Pinpoint the cell where the given text exists, returning its [x, y] midpoint coordinate. 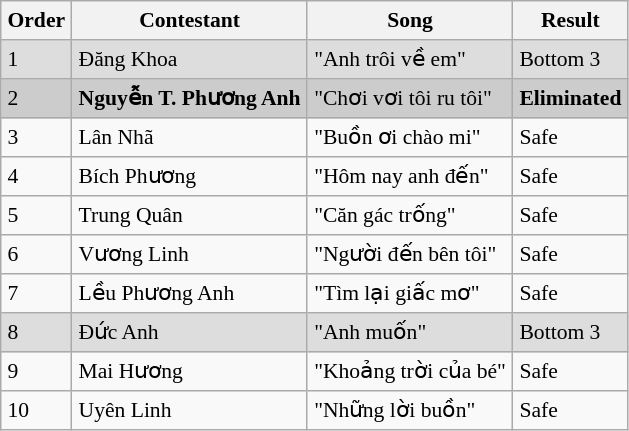
Trung Quân [190, 216]
Vương Linh [190, 254]
2 [36, 98]
"Khoảng trời của bé" [410, 372]
"Chơi vơi tôi ru tôi" [410, 98]
"Anh muốn" [410, 332]
Order [36, 20]
4 [36, 176]
"Những lời buồn" [410, 410]
"Người đến bên tôi" [410, 254]
"Hôm nay anh đến" [410, 176]
"Anh trôi về em" [410, 60]
10 [36, 410]
Đức Anh [190, 332]
5 [36, 216]
7 [36, 294]
Song [410, 20]
1 [36, 60]
Bích Phương [190, 176]
Lều Phương Anh [190, 294]
Mai Hương [190, 372]
"Tìm lại giấc mơ" [410, 294]
Lân Nhã [190, 138]
Nguyễn T. Phương Anh [190, 98]
Eliminated [570, 98]
"Buồn ơi chào mi" [410, 138]
Contestant [190, 20]
"Căn gác trống" [410, 216]
Uyên Linh [190, 410]
8 [36, 332]
9 [36, 372]
3 [36, 138]
Result [570, 20]
6 [36, 254]
Đăng Khoa [190, 60]
